From the cell containing the given text, extract its center point as (x, y) coordinate. 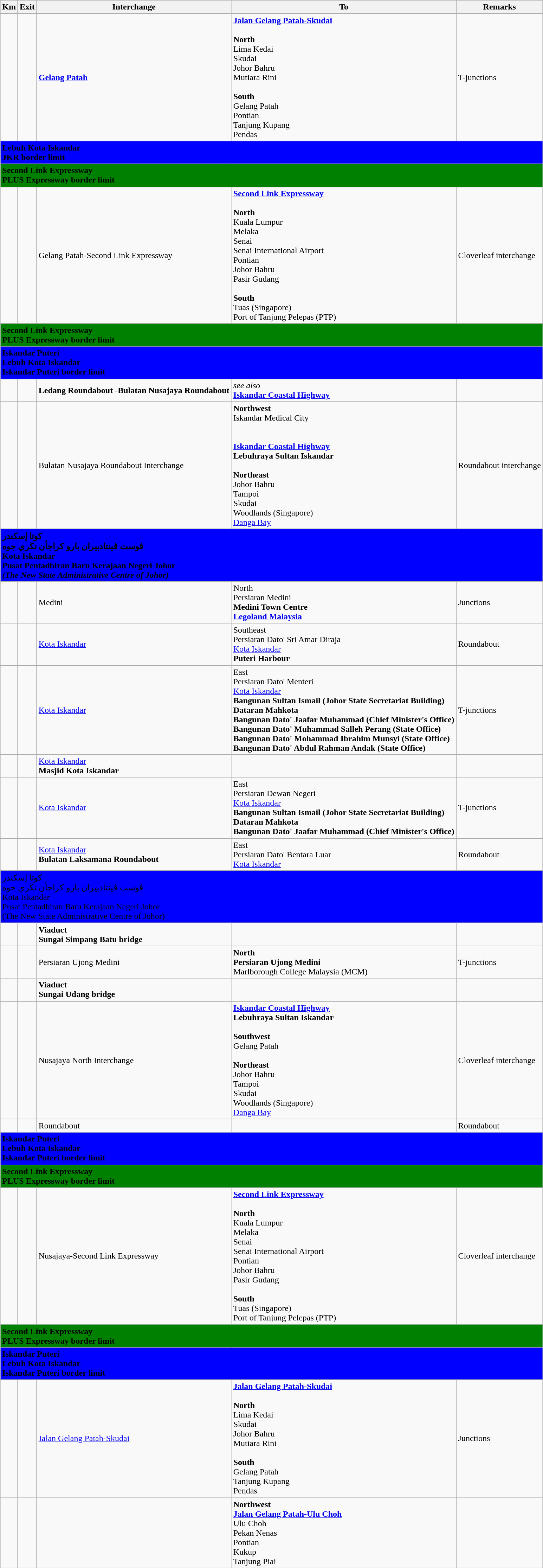
Exit (27, 7)
Km (9, 7)
Jalan Gelang Patah-SkudaiNorthLima KedaiSkudaiJohor BahruMutiara RiniSouthGelang PatahTanjung KupangPendas (344, 1438)
Lebuh Kota IskandarJKR border limit (272, 153)
NorthwestIskandar Medical City Iskandar Coastal HighwayLebuhraya Sultan IskandarNortheastJohor BahruTampoiSkudaiWoodlands (Singapore)Danga Bay (344, 465)
Medini (134, 602)
NorthPersiaran Ujong MediniMarlborough College Malaysia (MCM) (344, 962)
To (344, 7)
Persiaran Ujong Medini (134, 962)
Northwest Jalan Gelang Patah-Ulu Choh Ulu Choh Pekan Nenas Pontian Kukup Tanjung Piai (344, 1532)
Nusajaya North Interchange (134, 1060)
Gelang Patah-Second Link Expressway (134, 255)
Iskandar Coastal HighwayLebuhraya Sultan IskandarSouthwestGelang PatahNortheastJohor BahruTampoiSkudaiWoodlands (Singapore)Danga Bay (344, 1060)
see also Iskandar Coastal Highway (344, 390)
Remarks (499, 7)
Jalan Gelang Patah-Skudai (134, 1438)
Jalan Gelang Patah-SkudaiNorthLima KedaiSkudaiJohor BahruMutiara RiniSouthGelang PatahPontianTanjung KupangPendas (344, 77)
Kota IskandarBulatan Laksamana Roundabout (134, 855)
Gelang Patah (134, 77)
EastPersiaran Dato' Bentara LuarKota Iskandar (344, 855)
ViaductSungai Simpang Batu bridge (134, 935)
NorthPersiaran MediniMedini Town CentreLegoland Malaysia (344, 602)
Ledang Roundabout -Bulatan Nusajaya Roundabout (134, 390)
Interchange (134, 7)
Kota IskandarMasjid Kota Iskandar (134, 766)
Roundabout interchange (499, 465)
SoutheastPersiaran Dato' Sri Amar DirajaKota IskandarPuteri Harbour (344, 644)
ViaductSungai Udang bridge (134, 990)
Nusajaya-Second Link Expressway (134, 1256)
Bulatan Nusajaya Roundabout Interchange (134, 465)
